Extract the [X, Y] coordinate from the center of the cell holding the provided text.  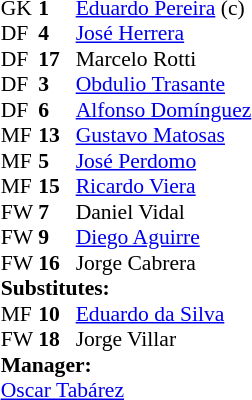
Obdulio Trasante [164, 85]
15 [57, 187]
Alfonso Domínguez [164, 110]
Eduardo da Silva [164, 314]
Marcelo Rotti [164, 59]
4 [57, 33]
Jorge Villar [164, 339]
5 [57, 161]
10 [57, 314]
José Perdomo [164, 161]
Ricardo Viera [164, 187]
16 [57, 263]
Diego Aguirre [164, 237]
6 [57, 110]
17 [57, 59]
José Herrera [164, 33]
Gustavo Matosas [164, 135]
18 [57, 339]
7 [57, 212]
3 [57, 85]
13 [57, 135]
Daniel Vidal [164, 212]
Substitutes: [126, 289]
9 [57, 237]
Manager: [126, 365]
Jorge Cabrera [164, 263]
